For the text-containing cell, return its midpoint in (x, y) coordinate format. 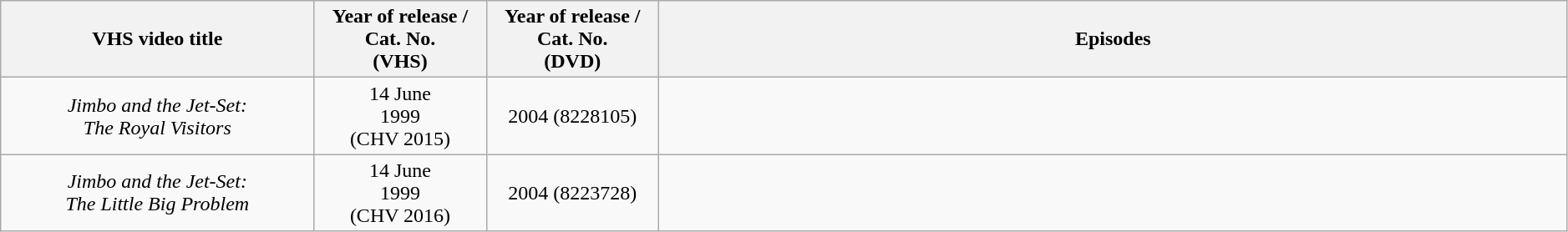
14 June1999(CHV 2016) (400, 193)
Jimbo and the Jet-Set:The Little Big Problem (157, 193)
Jimbo and the Jet-Set:The Royal Visitors (157, 116)
Year of release /Cat. No.(VHS) (400, 39)
14 June1999(CHV 2015) (400, 116)
2004 (8223728) (572, 193)
2004 (8228105) (572, 116)
VHS video title (157, 39)
Episodes (1113, 39)
Year of release /Cat. No.(DVD) (572, 39)
